From the cell containing the given text, extract its center point as [X, Y] coordinate. 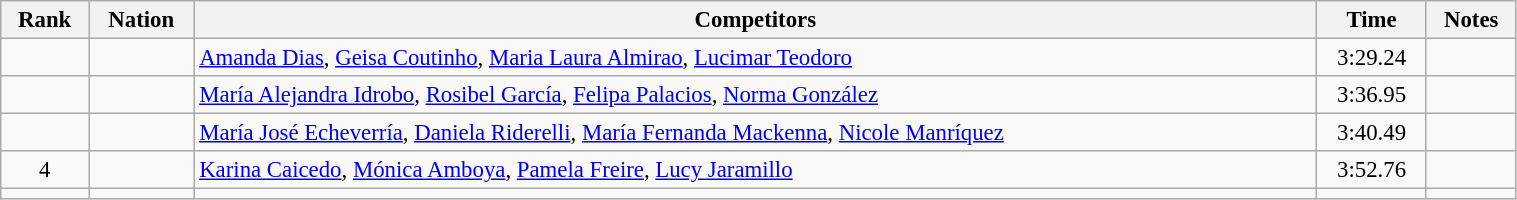
María José Echeverría, Daniela Riderelli, María Fernanda Mackenna, Nicole Manríquez [756, 133]
3:36.95 [1372, 95]
Notes [1471, 20]
Competitors [756, 20]
María Alejandra Idrobo, Rosibel García, Felipa Palacios, Norma González [756, 95]
Rank [45, 20]
Time [1372, 20]
Karina Caicedo, Mónica Amboya, Pamela Freire, Lucy Jaramillo [756, 170]
3:52.76 [1372, 170]
3:40.49 [1372, 133]
4 [45, 170]
Amanda Dias, Geisa Coutinho, Maria Laura Almirao, Lucimar Teodoro [756, 58]
3:29.24 [1372, 58]
Nation [142, 20]
